Determine the [X, Y] coordinate at the center of the cell enclosing the given text.  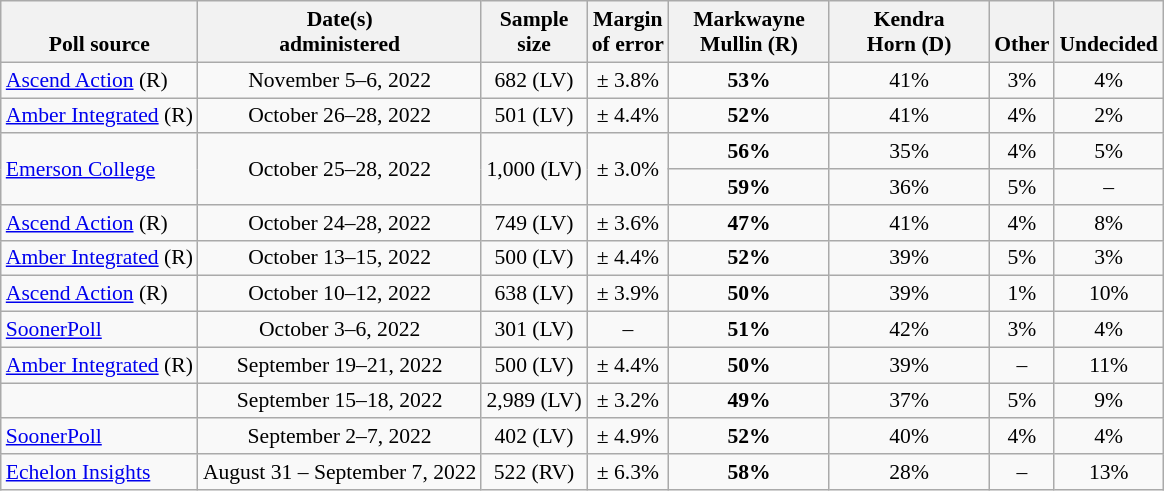
49% [749, 401]
1,000 (LV) [534, 170]
53% [749, 80]
October 3–6, 2022 [340, 330]
October 10–12, 2022 [340, 294]
KendraHorn (D) [909, 32]
35% [909, 152]
522 (RV) [534, 472]
42% [909, 330]
Other [1022, 32]
Emerson College [100, 170]
September 19–21, 2022 [340, 365]
Echelon Insights [100, 472]
Marginof error [628, 32]
682 (LV) [534, 80]
40% [909, 437]
10% [1108, 294]
October 26–28, 2022 [340, 116]
1% [1022, 294]
August 31 – September 7, 2022 [340, 472]
± 3.6% [628, 223]
± 6.3% [628, 472]
36% [909, 187]
September 2–7, 2022 [340, 437]
Undecided [1108, 32]
301 (LV) [534, 330]
October 13–15, 2022 [340, 258]
56% [749, 152]
± 4.9% [628, 437]
± 3.8% [628, 80]
± 3.9% [628, 294]
2,989 (LV) [534, 401]
58% [749, 472]
638 (LV) [534, 294]
Samplesize [534, 32]
11% [1108, 365]
November 5–6, 2022 [340, 80]
8% [1108, 223]
± 3.0% [628, 170]
9% [1108, 401]
September 15–18, 2022 [340, 401]
October 25–28, 2022 [340, 170]
402 (LV) [534, 437]
59% [749, 187]
501 (LV) [534, 116]
13% [1108, 472]
749 (LV) [534, 223]
2% [1108, 116]
± 3.2% [628, 401]
October 24–28, 2022 [340, 223]
28% [909, 472]
Poll source [100, 32]
Date(s)administered [340, 32]
51% [749, 330]
37% [909, 401]
MarkwayneMullin (R) [749, 32]
47% [749, 223]
